For the text-containing cell, return its midpoint in [x, y] coordinate format. 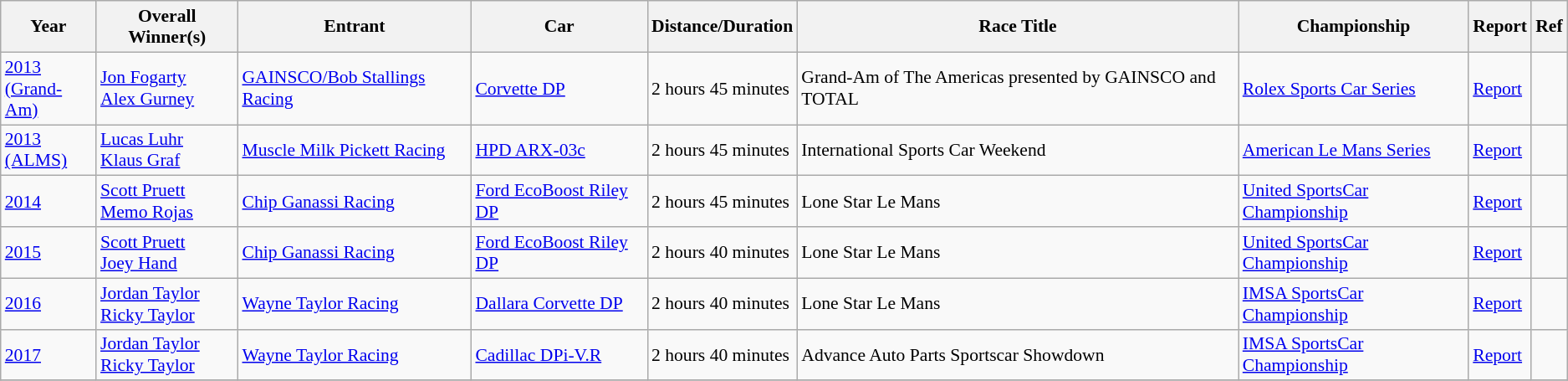
Jon Fogarty Alex Gurney [167, 89]
Lucas Luhr Klaus Graf [167, 151]
2017 [49, 355]
Distance/Duration [723, 27]
2016 [49, 303]
Car [559, 27]
Grand-Am of The Americas presented by GAINSCO and TOTAL [1018, 89]
2013(Grand-Am) [49, 89]
Rolex Sports Car Series [1353, 89]
Race Title [1018, 27]
HPD ARX-03c [559, 151]
International Sports Car Weekend [1018, 151]
2014 [49, 201]
Ref [1549, 27]
Muscle Milk Pickett Racing [355, 151]
Overall Winner(s) [167, 27]
Entrant [355, 27]
2013(ALMS) [49, 151]
Scott Pruett Joey Hand [167, 253]
Corvette DP [559, 89]
Dallara Corvette DP [559, 303]
Scott Pruett Memo Rojas [167, 201]
Championship [1353, 27]
Cadillac DPi-V.R [559, 355]
2015 [49, 253]
GAINSCO/Bob Stallings Racing [355, 89]
Advance Auto Parts Sportscar Showdown [1018, 355]
American Le Mans Series [1353, 151]
Year [49, 27]
